Search for the cell housing the specified text and yield its [x, y] center coordinate. 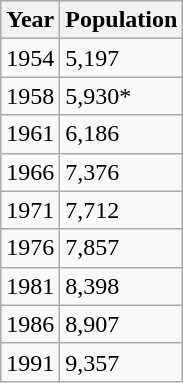
Population [122, 20]
1981 [30, 286]
6,186 [122, 134]
1991 [30, 362]
9,357 [122, 362]
5,930* [122, 96]
1971 [30, 210]
8,398 [122, 286]
1958 [30, 96]
7,712 [122, 210]
7,376 [122, 172]
1954 [30, 58]
8,907 [122, 324]
1986 [30, 324]
1961 [30, 134]
7,857 [122, 248]
1966 [30, 172]
1976 [30, 248]
5,197 [122, 58]
Year [30, 20]
